Scan for the cell matching the given text and deliver its (X, Y) coordinate at center. 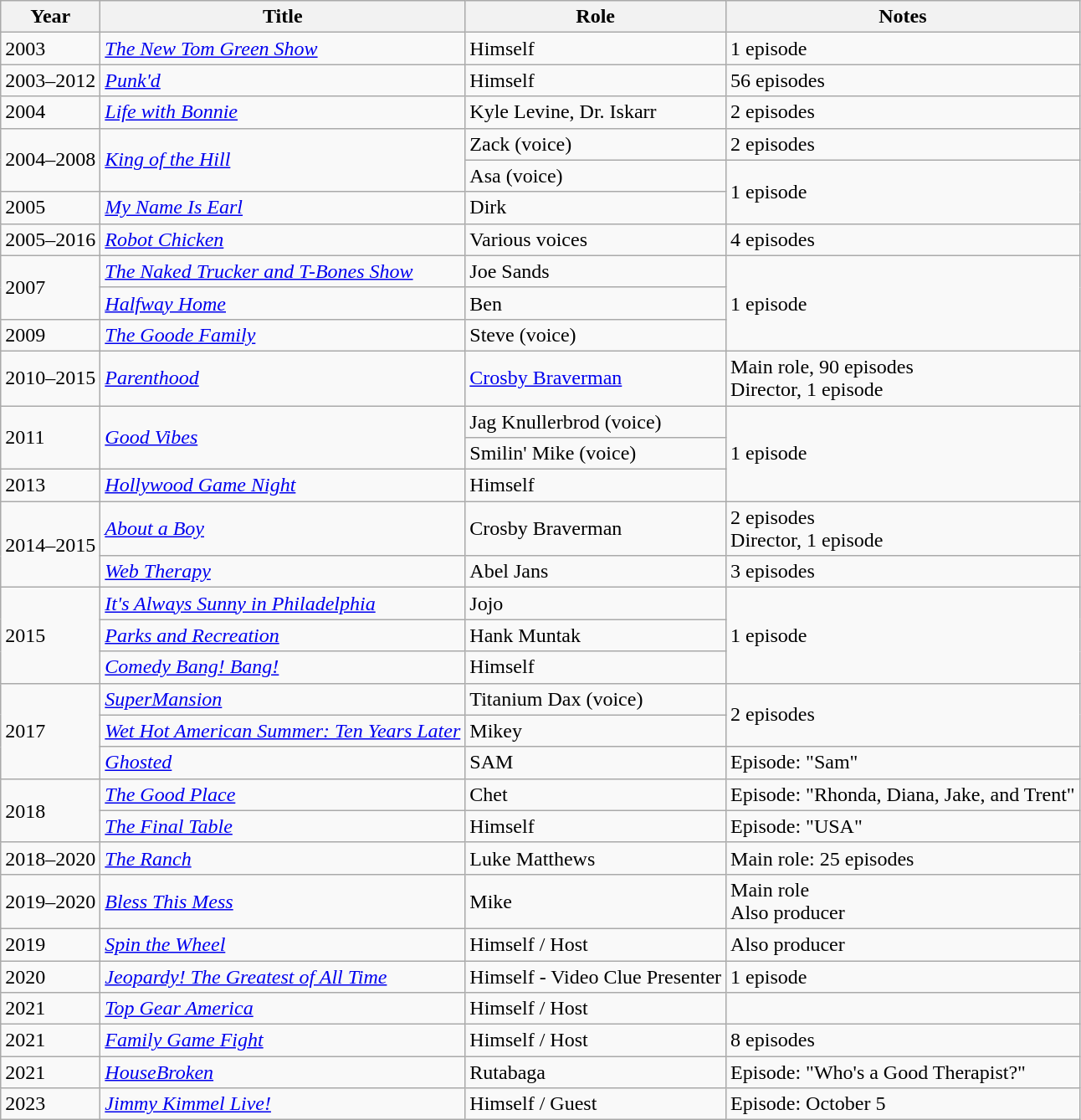
Rutabaga (596, 1072)
Abel Jans (596, 572)
2011 (50, 437)
2004 (50, 112)
Bless This Mess (283, 901)
Top Gear America (283, 1009)
2018 (50, 810)
4 episodes (904, 239)
2009 (50, 335)
Also producer (904, 944)
2004–2008 (50, 160)
2023 (50, 1104)
Kyle Levine, Dr. Iskarr (596, 112)
Hollywood Game Night (283, 486)
Various voices (596, 239)
2003–2012 (50, 80)
Episode: "USA" (904, 826)
2018–2020 (50, 858)
Jimmy Kimmel Live! (283, 1104)
Mike (596, 901)
Steve (voice) (596, 335)
2019 (50, 944)
Family Game Fight (283, 1040)
Episode: "Rhonda, Diana, Jake, and Trent" (904, 794)
SuperMansion (283, 699)
Robot Chicken (283, 239)
Notes (904, 17)
Ghosted (283, 763)
Hank Muntak (596, 635)
8 episodes (904, 1040)
Mikey (596, 731)
The Final Table (283, 826)
2017 (50, 731)
Role (596, 17)
The Goode Family (283, 335)
Jojo (596, 604)
The New Tom Green Show (283, 49)
Title (283, 17)
HouseBroken (283, 1072)
2007 (50, 287)
Ben (596, 303)
2003 (50, 49)
2014–2015 (50, 544)
King of the Hill (283, 160)
Himself / Guest (596, 1104)
Titanium Dax (voice) (596, 699)
Parks and Recreation (283, 635)
Life with Bonnie (283, 112)
Episode: "Who's a Good Therapist?" (904, 1072)
Main role, 90 episodesDirector, 1 episode (904, 378)
My Name Is Earl (283, 208)
Halfway Home (283, 303)
Smilin' Mike (voice) (596, 454)
Spin the Wheel (283, 944)
Main role: 25 episodes (904, 858)
Episode: "Sam" (904, 763)
Parenthood (283, 378)
The Ranch (283, 858)
Dirk (596, 208)
Zack (voice) (596, 144)
The Good Place (283, 794)
SAM (596, 763)
Luke Matthews (596, 858)
The Naked Trucker and T-Bones Show (283, 271)
Chet (596, 794)
2005–2016 (50, 239)
2 episodesDirector, 1 episode (904, 529)
2005 (50, 208)
Asa (voice) (596, 176)
Joe Sands (596, 271)
2020 (50, 977)
2010–2015 (50, 378)
About a Boy (283, 529)
It's Always Sunny in Philadelphia (283, 604)
Jeopardy! The Greatest of All Time (283, 977)
Jag Knullerbrod (voice) (596, 421)
Year (50, 17)
Episode: October 5 (904, 1104)
Punk'd (283, 80)
56 episodes (904, 80)
2019–2020 (50, 901)
Comedy Bang! Bang! (283, 667)
Wet Hot American Summer: Ten Years Later (283, 731)
Web Therapy (283, 572)
Himself - Video Clue Presenter (596, 977)
Main roleAlso producer (904, 901)
3 episodes (904, 572)
Good Vibes (283, 437)
2015 (50, 635)
2013 (50, 486)
